Scan for the cell matching the given text and deliver its [x, y] coordinate at center. 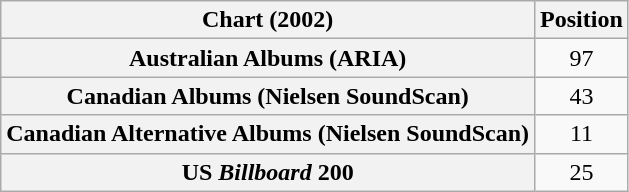
Chart (2002) [268, 20]
Australian Albums (ARIA) [268, 58]
US Billboard 200 [268, 172]
Position [582, 20]
11 [582, 134]
43 [582, 96]
25 [582, 172]
97 [582, 58]
Canadian Alternative Albums (Nielsen SoundScan) [268, 134]
Canadian Albums (Nielsen SoundScan) [268, 96]
